Extract the [X, Y] coordinate from the center of the cell holding the provided text.  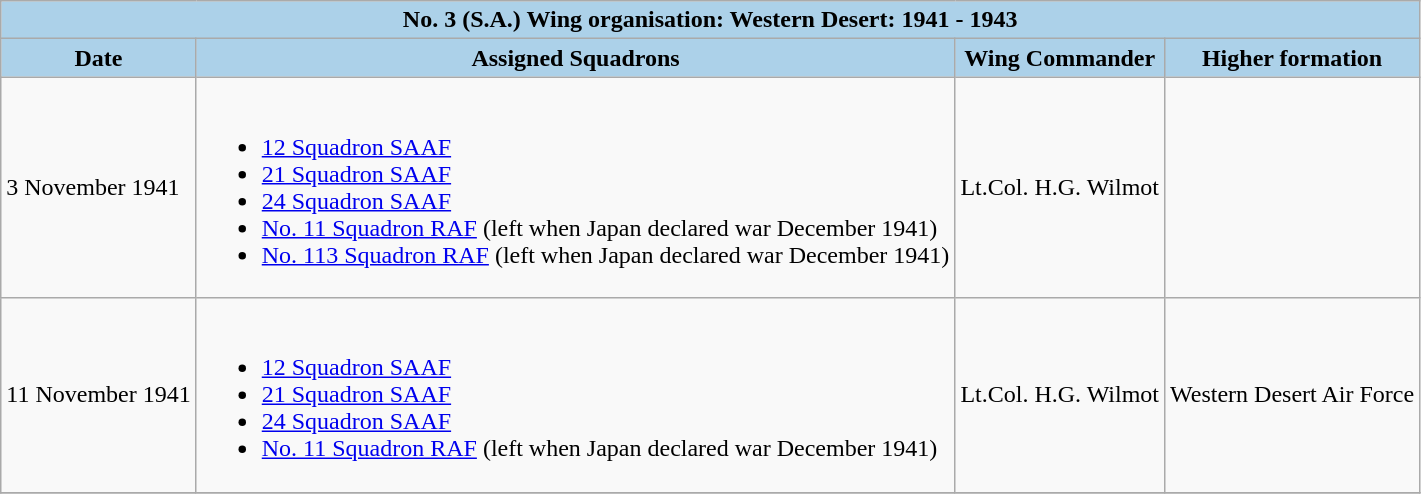
Date [98, 58]
Wing Commander [1060, 58]
11 November 1941 [98, 395]
Assigned Squadrons [576, 58]
12 Squadron SAAF21 Squadron SAAF24 Squadron SAAFNo. 11 Squadron RAF (left when Japan declared war December 1941) [576, 395]
3 November 1941 [98, 188]
Higher formation [1292, 58]
Western Desert Air Force [1292, 395]
No. 3 (S.A.) Wing organisation: Western Desert: 1941 - 1943 [710, 20]
